Return the (X, Y) coordinate for the center point of the cell that contains the specified text.  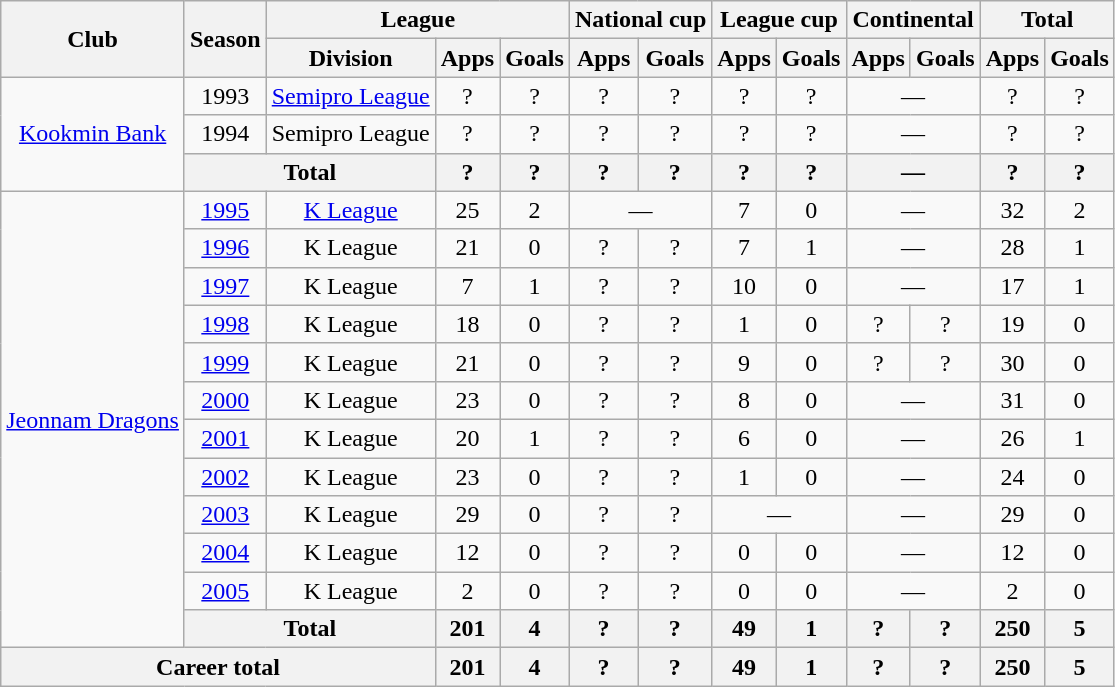
Career total (218, 667)
Kookmin Bank (93, 134)
9 (744, 362)
1996 (225, 248)
24 (1012, 477)
2001 (225, 438)
1995 (225, 210)
30 (1012, 362)
19 (1012, 324)
2004 (225, 553)
25 (467, 210)
Continental (913, 20)
1999 (225, 362)
1993 (225, 96)
26 (1012, 438)
10 (744, 286)
Season (225, 39)
17 (1012, 286)
8 (744, 400)
2000 (225, 400)
2002 (225, 477)
31 (1012, 400)
Division (350, 58)
1998 (225, 324)
League cup (779, 20)
Club (93, 39)
32 (1012, 210)
28 (1012, 248)
6 (744, 438)
National cup (640, 20)
2005 (225, 591)
League (418, 20)
2003 (225, 515)
1994 (225, 134)
18 (467, 324)
1997 (225, 286)
20 (467, 438)
Jeonnam Dragons (93, 420)
